Determine the [x, y] coordinate at the center of the cell enclosing the given text.  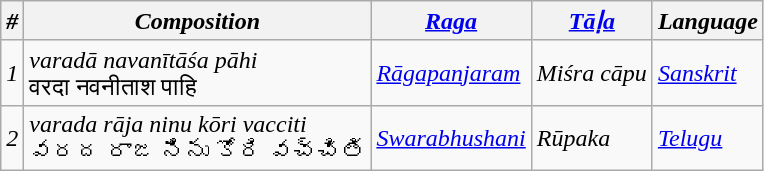
varada rāja ninu kōri vacciti వరద రాజ నిను కోరి వచ్చితి [198, 138]
Tāḷa [592, 21]
Miśra cāpu [592, 72]
Raga [451, 21]
Rūpaka [592, 138]
2 [12, 138]
1 [12, 72]
Language [708, 21]
Sanskrit [708, 72]
varadā navanītāśa pāhi वरदा नवनीताश पाहि [198, 72]
Rāgapanjaram [451, 72]
# [12, 21]
Swarabhushani [451, 138]
Telugu [708, 138]
Composition [198, 21]
